Scan for the cell matching the given text and deliver its (X, Y) coordinate at center. 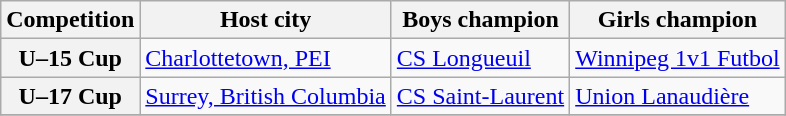
CS Saint-Laurent (480, 96)
Surrey, British Columbia (266, 96)
CS Longueuil (480, 58)
U–17 Cup (70, 96)
U–15 Cup (70, 58)
Host city (266, 20)
Boys champion (480, 20)
Competition (70, 20)
Girls champion (678, 20)
Charlottetown, PEI (266, 58)
Winnipeg 1v1 Futbol (678, 58)
Union Lanaudière (678, 96)
